Return [X, Y] of the center of cell containing provided text 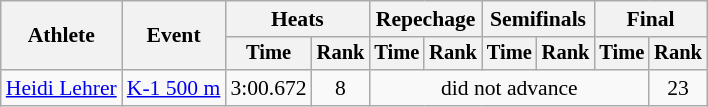
Repechage [425, 19]
Heidi Lehrer [62, 88]
K-1 500 m [174, 88]
23 [678, 88]
Heats [297, 19]
Event [174, 36]
3:00.672 [268, 88]
Semifinals [538, 19]
Final [650, 19]
did not advance [509, 88]
8 [341, 88]
Athlete [62, 36]
